Search for the cell housing the specified text and yield its [X, Y] center coordinate. 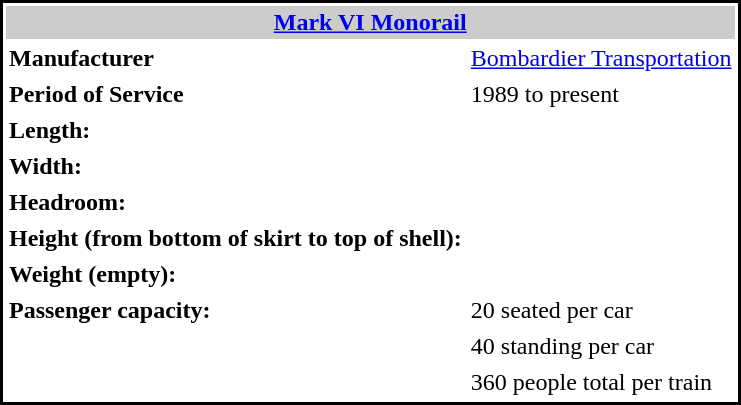
Mark VI Monorail [370, 22]
360 people total per train [602, 382]
Bombardier Transportation [602, 58]
Manufacturer [236, 58]
Weight (empty): [236, 274]
Headroom: [236, 202]
40 standing per car [602, 346]
Height (from bottom of skirt to top of shell): [236, 238]
Length: [236, 130]
Period of Service [236, 94]
Passenger capacity: [236, 310]
1989 to present [602, 94]
20 seated per car [602, 310]
Width: [236, 166]
